Return (X, Y) of the center of cell containing provided text 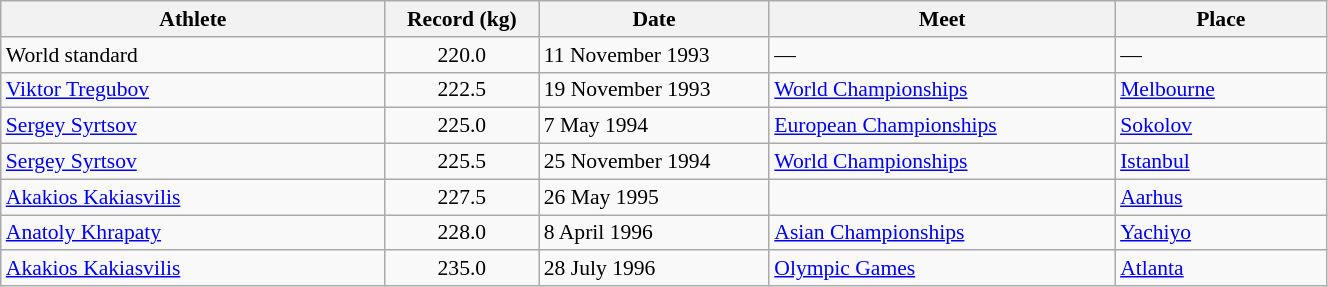
Yachiyo (1220, 233)
Meet (942, 19)
19 November 1993 (654, 90)
Record (kg) (462, 19)
227.5 (462, 197)
225.0 (462, 126)
222.5 (462, 90)
235.0 (462, 269)
World standard (193, 55)
Melbourne (1220, 90)
Date (654, 19)
Asian Championships (942, 233)
Place (1220, 19)
228.0 (462, 233)
28 July 1996 (654, 269)
Olympic Games (942, 269)
Athlete (193, 19)
11 November 1993 (654, 55)
Sokolov (1220, 126)
European Championships (942, 126)
Anatoly Khrapaty (193, 233)
225.5 (462, 162)
8 April 1996 (654, 233)
7 May 1994 (654, 126)
Aarhus (1220, 197)
26 May 1995 (654, 197)
25 November 1994 (654, 162)
Atlanta (1220, 269)
220.0 (462, 55)
Viktor Tregubov (193, 90)
Istanbul (1220, 162)
